Identify which cell holds the provided text, then report its (X, Y) central coordinate. 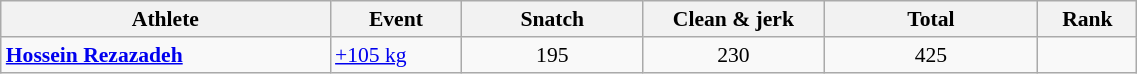
425 (931, 55)
Event (396, 19)
Rank (1088, 19)
195 (552, 55)
Total (931, 19)
Snatch (552, 19)
Athlete (166, 19)
+105 kg (396, 55)
Hossein Rezazadeh (166, 55)
230 (734, 55)
Clean & jerk (734, 19)
